Determine the [X, Y] coordinate at the center of the cell enclosing the given text.  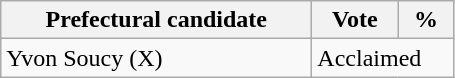
Prefectural candidate [156, 20]
% [426, 20]
Acclaimed [383, 58]
Yvon Soucy (X) [156, 58]
Vote [355, 20]
